Capture the cell that displays the provided text and extract its [x, y] central coordinate. 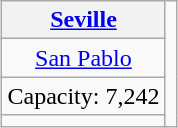
San Pablo [84, 58]
Capacity: 7,242 [84, 96]
Seville [84, 20]
